Locate the cell with the specified text and output its [X, Y] center coordinate. 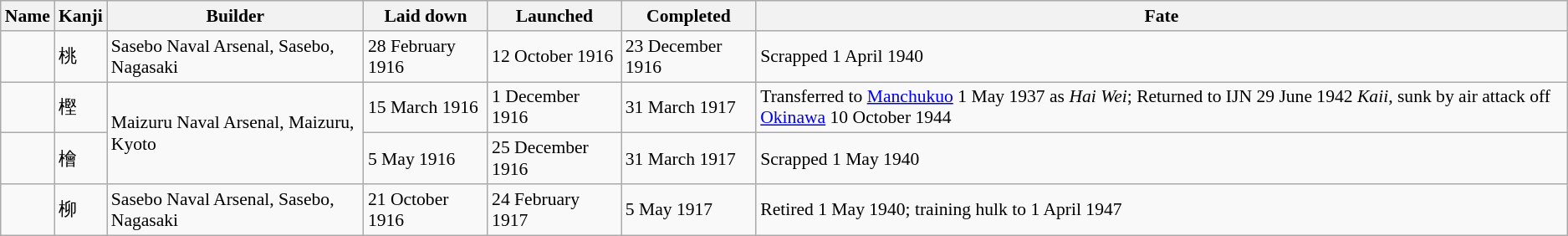
28 February 1916 [426, 57]
Name [28, 16]
檜 [80, 159]
Completed [689, 16]
1 December 1916 [554, 107]
Scrapped 1 April 1940 [1161, 57]
Transferred to Manchukuo 1 May 1937 as Hai Wei; Returned to IJN 29 June 1942 Kaii, sunk by air attack off Okinawa 10 October 1944 [1161, 107]
24 February 1917 [554, 209]
15 March 1916 [426, 107]
Fate [1161, 16]
Kanji [80, 16]
25 December 1916 [554, 159]
Maizuru Naval Arsenal, Maizuru, Kyoto [236, 133]
5 May 1917 [689, 209]
12 October 1916 [554, 57]
5 May 1916 [426, 159]
23 December 1916 [689, 57]
Launched [554, 16]
Retired 1 May 1940; training hulk to 1 April 1947 [1161, 209]
21 October 1916 [426, 209]
Builder [236, 16]
樫 [80, 107]
Scrapped 1 May 1940 [1161, 159]
柳 [80, 209]
Laid down [426, 16]
桃 [80, 57]
